Scan for the cell matching the given text and deliver its (x, y) coordinate at center. 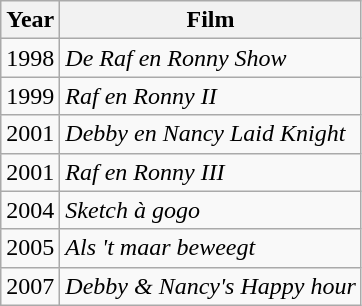
Debby en Nancy Laid Knight (210, 134)
Raf en Ronny III (210, 172)
1999 (30, 96)
2005 (30, 248)
Film (210, 20)
Raf en Ronny II (210, 96)
Als 't maar beweegt (210, 248)
1998 (30, 58)
2004 (30, 210)
Debby & Nancy's Happy hour (210, 286)
Year (30, 20)
2007 (30, 286)
Sketch à gogo (210, 210)
De Raf en Ronny Show (210, 58)
